Identify which cell holds the provided text, then report its (x, y) central coordinate. 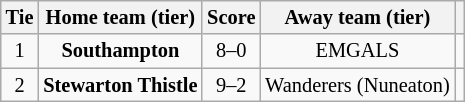
EMGALS (357, 51)
Wanderers (Nuneaton) (357, 85)
8–0 (231, 51)
2 (20, 85)
Stewarton Thistle (120, 85)
Tie (20, 17)
Home team (tier) (120, 17)
Score (231, 17)
9–2 (231, 85)
Away team (tier) (357, 17)
Southampton (120, 51)
1 (20, 51)
